Identify which cell holds the provided text, then report its (X, Y) central coordinate. 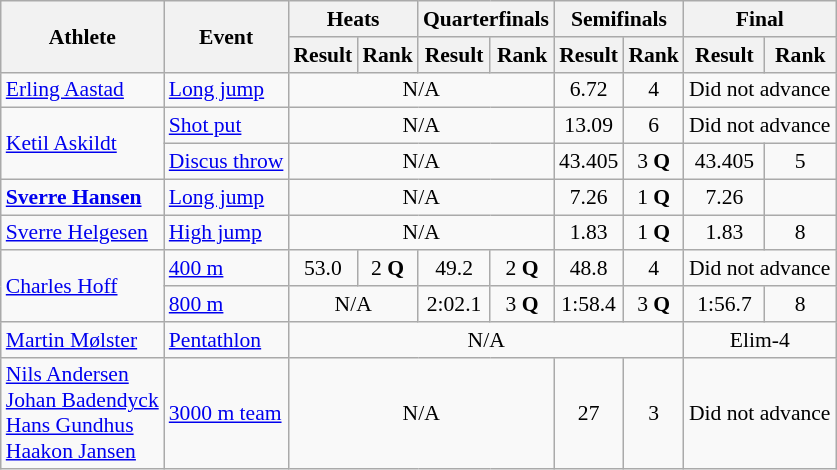
6 (654, 126)
1:56.7 (724, 304)
13.09 (588, 126)
Shot put (226, 126)
Quarterfinals (486, 19)
5 (800, 162)
Sverre Hansen (82, 197)
Elim-4 (760, 340)
49.2 (454, 269)
Discus throw (226, 162)
27 (588, 413)
High jump (226, 233)
3 (654, 413)
Charles Hoff (82, 286)
53.0 (322, 269)
2:02.1 (454, 304)
6.72 (588, 90)
Martin Mølster (82, 340)
Sverre Helgesen (82, 233)
Semifinals (619, 19)
Event (226, 36)
Erling Aastad (82, 90)
Heats (352, 19)
400 m (226, 269)
Pentathlon (226, 340)
800 m (226, 304)
Nils Andersen Johan Badendyck Hans Gundhus Haakon Jansen (82, 413)
Final (760, 19)
48.8 (588, 269)
Athlete (82, 36)
1:58.4 (588, 304)
3000 m team (226, 413)
Ketil Askildt (82, 144)
